For the text-containing cell, return its midpoint in (X, Y) coordinate format. 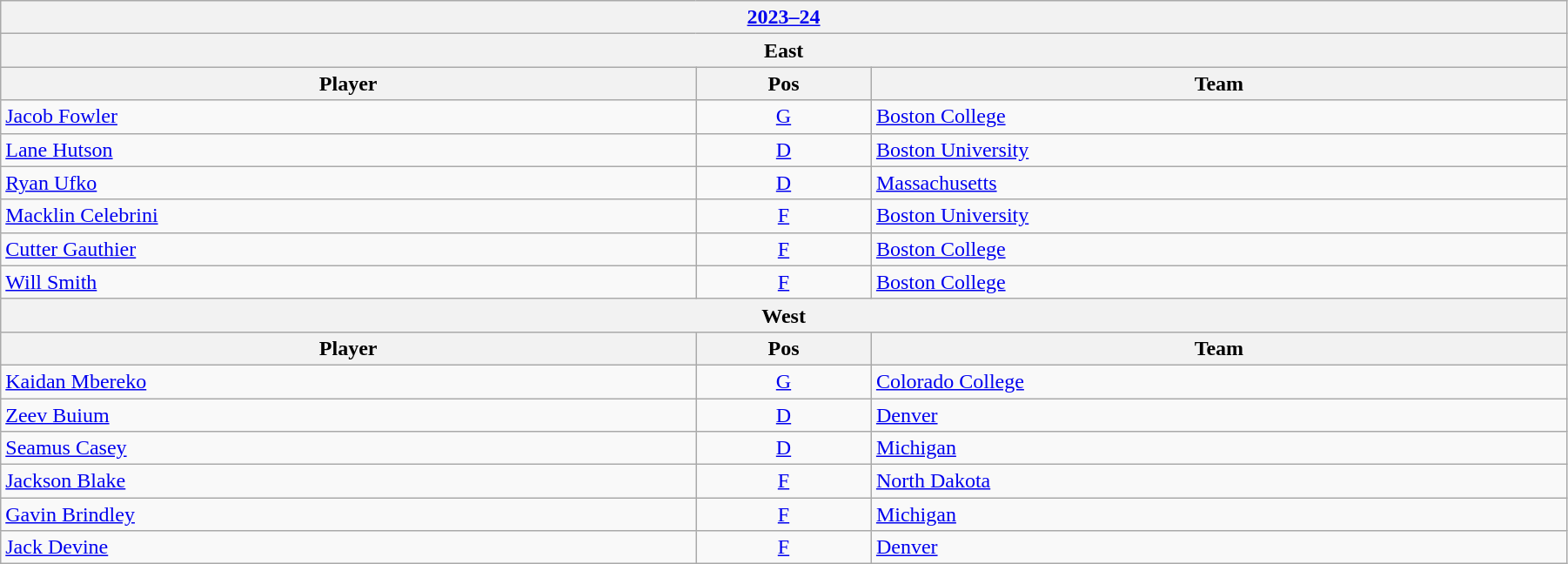
Gavin Brindley (348, 514)
North Dakota (1218, 481)
Cutter Gauthier (348, 249)
Jackson Blake (348, 481)
West (784, 315)
Macklin Celebrini (348, 216)
Jack Devine (348, 547)
2023–24 (784, 17)
Kaidan Mbereko (348, 381)
Will Smith (348, 282)
Jacob Fowler (348, 117)
Zeev Buium (348, 415)
Massachusetts (1218, 183)
Seamus Casey (348, 448)
Colorado College (1218, 381)
Lane Hutson (348, 150)
East (784, 50)
Ryan Ufko (348, 183)
